Capture the cell that displays the provided text and extract its [x, y] central coordinate. 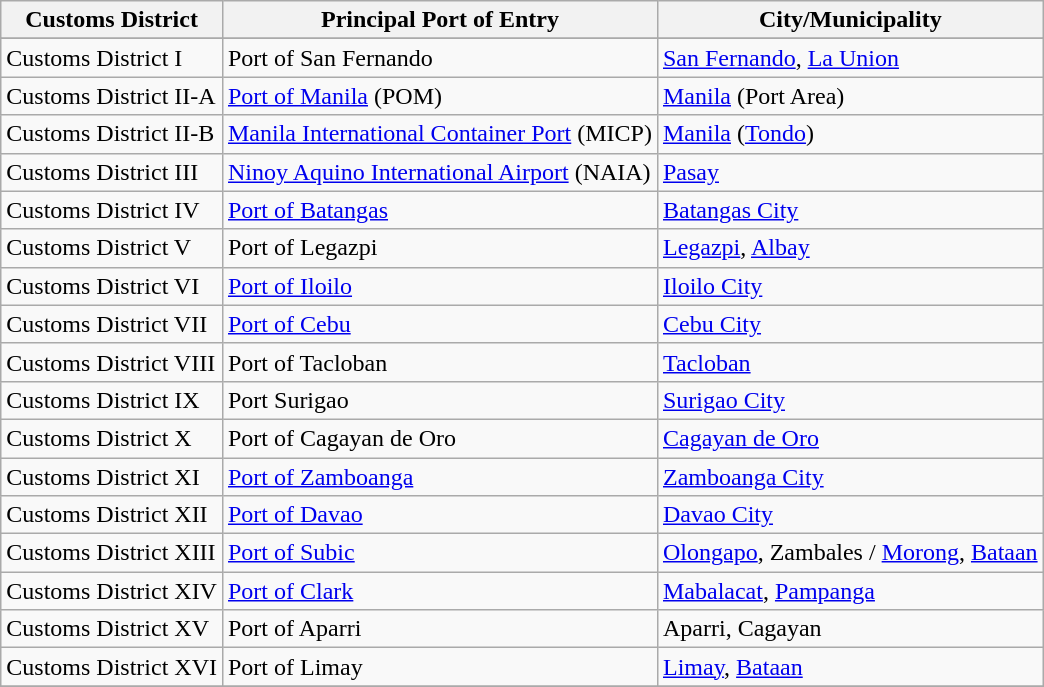
Mabalacat, Pampanga [850, 591]
Cebu City [850, 324]
Customs District III [112, 172]
Port of Limay [440, 667]
Cagayan de Oro [850, 438]
Customs District VIII [112, 362]
Customs District IV [112, 210]
City/Municipality [850, 20]
Customs District XV [112, 629]
Port Surigao [440, 400]
Aparri, Cagayan [850, 629]
Port of Manila (POM) [440, 96]
Customs District XVI [112, 667]
Customs District V [112, 248]
Manila International Container Port (MICP) [440, 134]
Port of Zamboanga [440, 477]
Customs District II-B [112, 134]
San Fernando, La Union [850, 58]
Port of Subic [440, 553]
Port of Tacloban [440, 362]
Port of Aparri [440, 629]
Limay, Bataan [850, 667]
Iloilo City [850, 286]
Manila (Port Area) [850, 96]
Customs District XIII [112, 553]
Ninoy Aquino International Airport (NAIA) [440, 172]
Customs District XI [112, 477]
Customs District X [112, 438]
Port of San Fernando [440, 58]
Customs District [112, 20]
Port of Legazpi [440, 248]
Customs District I [112, 58]
Olongapo, Zambales / Morong, Bataan [850, 553]
Batangas City [850, 210]
Davao City [850, 515]
Port of Batangas [440, 210]
Port of Clark [440, 591]
Zamboanga City [850, 477]
Legazpi, Albay [850, 248]
Customs District XII [112, 515]
Customs District VI [112, 286]
Customs District IX [112, 400]
Tacloban [850, 362]
Surigao City [850, 400]
Customs District XIV [112, 591]
Principal Port of Entry [440, 20]
Port of Davao [440, 515]
Port of Cebu [440, 324]
Port of Cagayan de Oro [440, 438]
Customs District VII [112, 324]
Customs District II-A [112, 96]
Manila (Tondo) [850, 134]
Pasay [850, 172]
Port of Iloilo [440, 286]
